Pinpoint the cell where the given text exists, returning its [X, Y] midpoint coordinate. 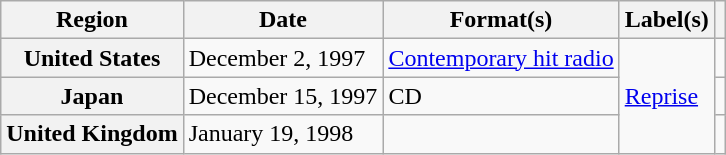
Region [92, 20]
January 19, 1998 [283, 134]
Reprise [666, 96]
Format(s) [501, 20]
December 2, 1997 [283, 58]
United States [92, 58]
December 15, 1997 [283, 96]
Date [283, 20]
Label(s) [666, 20]
United Kingdom [92, 134]
Contemporary hit radio [501, 58]
CD [501, 96]
Japan [92, 96]
